Output the (x, y) coordinate of the center of the cell containing the given text.  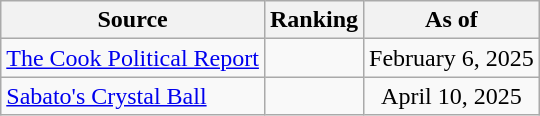
Ranking (314, 20)
As of (452, 20)
April 10, 2025 (452, 96)
Sabato's Crystal Ball (133, 96)
February 6, 2025 (452, 58)
The Cook Political Report (133, 58)
Source (133, 20)
